Output the (x, y) coordinate of the center of the cell containing the given text.  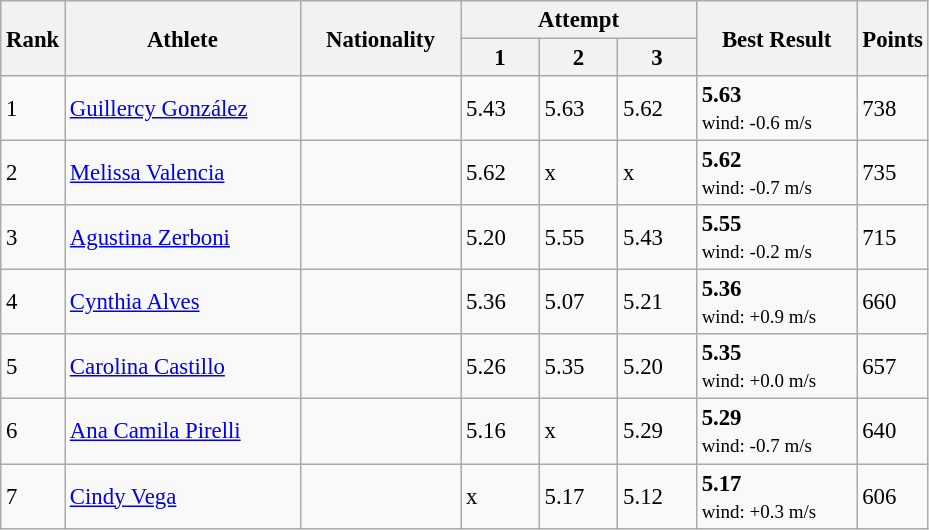
5.07 (578, 302)
Best Result (776, 38)
5.21 (658, 302)
735 (892, 174)
5.55 (578, 238)
Nationality (380, 38)
Melissa Valencia (183, 174)
5.17 (578, 496)
Guillercy González (183, 108)
660 (892, 302)
5.36 wind: +0.9 m/s (776, 302)
715 (892, 238)
606 (892, 496)
5.12 (658, 496)
Rank (33, 38)
5.16 (500, 432)
5.36 (500, 302)
5.35 wind: +0.0 m/s (776, 366)
5.29 wind: -0.7 m/s (776, 432)
Attempt (579, 20)
5.63 (578, 108)
640 (892, 432)
4 (33, 302)
5.26 (500, 366)
Agustina Zerboni (183, 238)
Ana Camila Pirelli (183, 432)
Cynthia Alves (183, 302)
5.35 (578, 366)
Points (892, 38)
Cindy Vega (183, 496)
5.17 wind: +0.3 m/s (776, 496)
Athlete (183, 38)
5.62 wind: -0.7 m/s (776, 174)
6 (33, 432)
5 (33, 366)
738 (892, 108)
5.63 wind: -0.6 m/s (776, 108)
5.29 (658, 432)
5.55 wind: -0.2 m/s (776, 238)
Carolina Castillo (183, 366)
7 (33, 496)
657 (892, 366)
